Extract the [x, y] coordinate from the center of the cell holding the provided text.  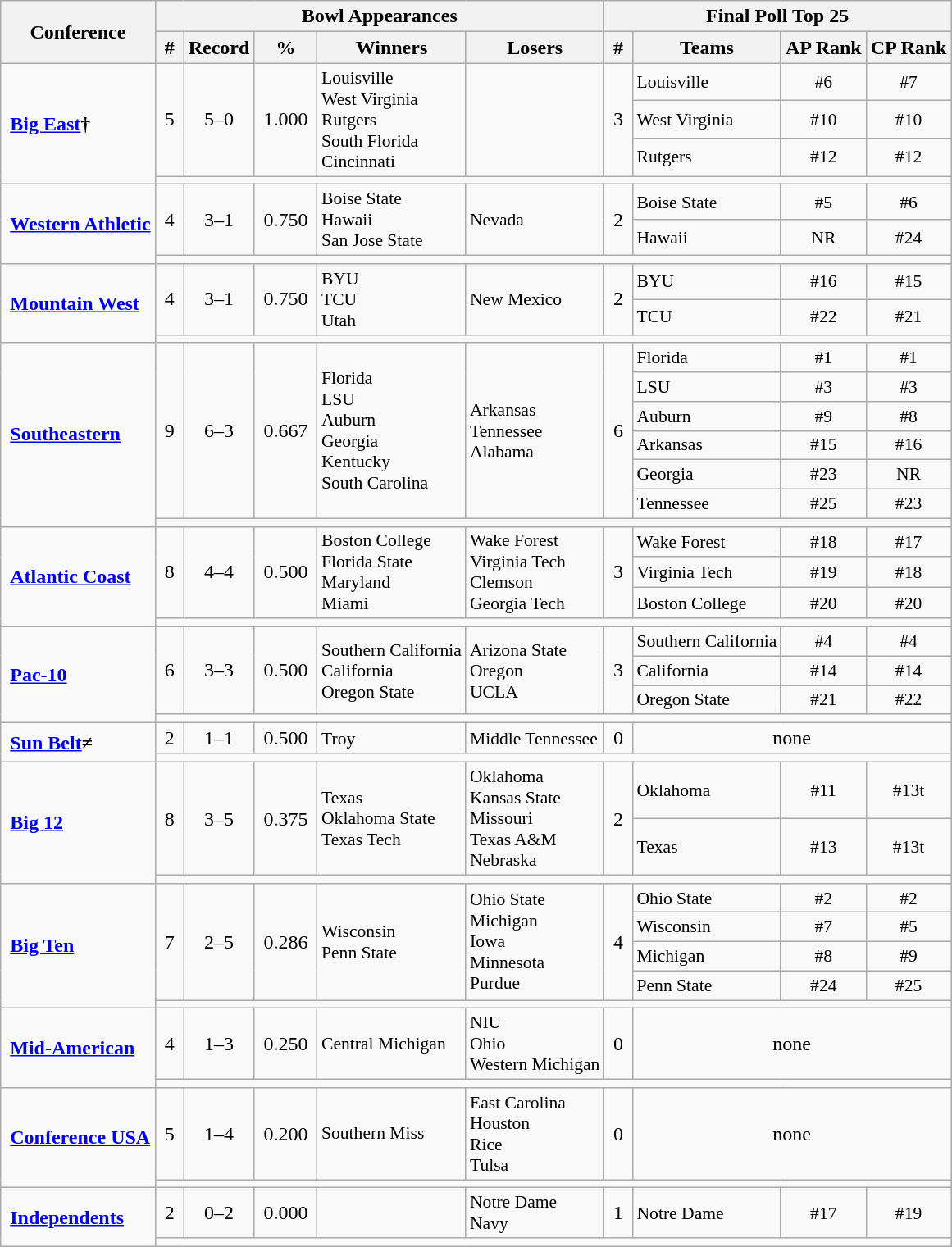
Southern California [707, 641]
Notre Dame [707, 1213]
Ohio State [707, 898]
OklahomaKansas StateMissouriTexas A&MNebraska [535, 818]
Middle Tennessee [535, 738]
Arkansas [707, 445]
4–4 [219, 572]
Nevada [535, 220]
Rutgers [707, 157]
Oklahoma [707, 790]
Bowl Appearances [379, 16]
5–0 [219, 120]
ArkansasTennesseeAlabama [535, 430]
Oregon State [707, 700]
WisconsinPenn State [392, 941]
1–3 [219, 1044]
Mid-American [78, 1048]
LSU [707, 387]
Boise State [707, 202]
Final Poll Top 25 [777, 16]
Conference USA [78, 1138]
% [285, 48]
Tennessee [707, 503]
7 [169, 941]
#11 [823, 790]
Boise StateHawaiiSan Jose State [392, 220]
Western Athletic [78, 225]
NIUOhioWestern Michigan [535, 1044]
Penn State [707, 985]
LouisvilleWest VirginiaRutgersSouth FloridaCincinnati [392, 120]
0.250 [285, 1044]
1–4 [219, 1134]
6–3 [219, 430]
Central Michigan [392, 1044]
Wake ForestVirginia TechClemsonGeorgia Tech [535, 572]
AP Rank [823, 48]
Ohio StateMichiganIowaMinnesotaPurdue [535, 941]
Florida [707, 357]
2–5 [219, 941]
Teams [707, 48]
Louisville [707, 82]
1 [618, 1213]
Boston College [707, 603]
Georgia [707, 475]
Big 12 [78, 822]
0.286 [285, 941]
Notre DameNavy [535, 1213]
Big Ten [78, 946]
CP Rank [909, 48]
3–3 [219, 671]
Atlantic Coast [78, 576]
1.000 [285, 120]
3–5 [219, 818]
TCU [707, 316]
West Virginia [707, 120]
Arizona StateOregonUCLA [535, 671]
0–2 [219, 1213]
Virginia Tech [707, 572]
Michigan [707, 956]
Wisconsin [707, 927]
Southern Miss [392, 1134]
#13 [823, 846]
BYUTCUUtah [392, 298]
Troy [392, 738]
Sun Belt≠ [78, 742]
Losers [535, 48]
TexasOklahoma StateTexas Tech [392, 818]
Southern CaliforniaCaliforniaOregon State [392, 671]
Auburn [707, 416]
New Mexico [535, 298]
0.667 [285, 430]
Boston CollegeFlorida StateMarylandMiami [392, 572]
California [707, 671]
FloridaLSUAuburnGeorgiaKentuckySouth Carolina [392, 430]
9 [169, 430]
Conference [78, 32]
Winners [392, 48]
Southeastern [78, 435]
Wake Forest [707, 541]
1–1 [219, 738]
Independents [78, 1217]
Record [219, 48]
Texas [707, 846]
Pac-10 [78, 674]
Big East† [78, 124]
0.375 [285, 818]
East CarolinaHoustonRiceTulsa [535, 1134]
BYU [707, 280]
Mountain West [78, 303]
0.200 [285, 1134]
0.000 [285, 1213]
Hawaii [707, 238]
